Identify which cell holds the provided text, then report its (x, y) central coordinate. 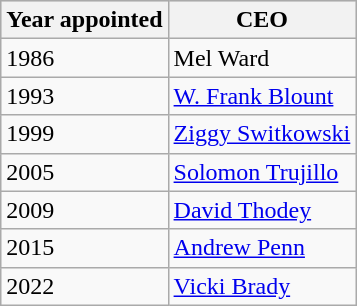
Year appointed (84, 20)
David Thodey (262, 210)
Ziggy Switkowski (262, 134)
2005 (84, 172)
1993 (84, 96)
W. Frank Blount (262, 96)
Mel Ward (262, 58)
CEO (262, 20)
1999 (84, 134)
2022 (84, 286)
1986 (84, 58)
Vicki Brady (262, 286)
2015 (84, 248)
2009 (84, 210)
Andrew Penn (262, 248)
Solomon Trujillo (262, 172)
